Search for the cell housing the specified text and yield its [X, Y] center coordinate. 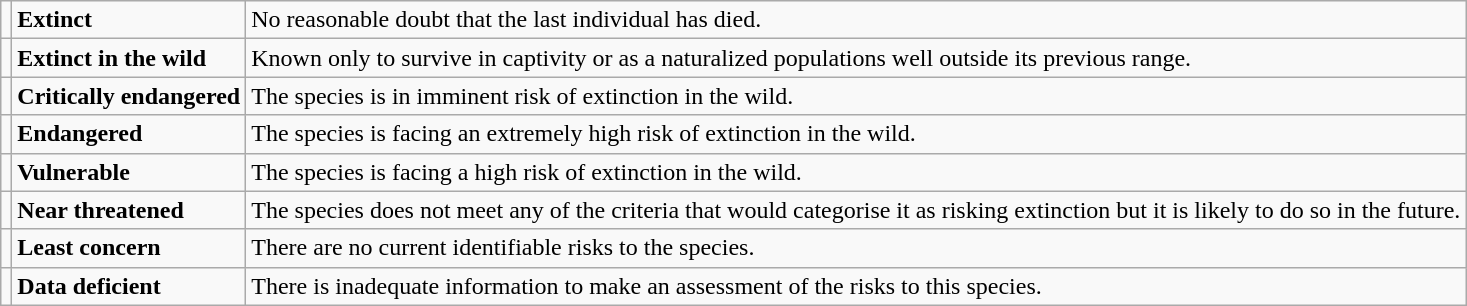
Data deficient [129, 286]
No reasonable doubt that the last individual has died. [856, 20]
The species is facing a high risk of extinction in the wild. [856, 172]
There are no current identifiable risks to the species. [856, 248]
There is inadequate information to make an assessment of the risks to this species. [856, 286]
Near threatened [129, 210]
Extinct in the wild [129, 58]
Extinct [129, 20]
Least concern [129, 248]
Vulnerable [129, 172]
Known only to survive in captivity or as a naturalized populations well outside its previous range. [856, 58]
Endangered [129, 134]
The species is in imminent risk of extinction in the wild. [856, 96]
The species does not meet any of the criteria that would categorise it as risking extinction but it is likely to do so in the future. [856, 210]
Critically endangered [129, 96]
The species is facing an extremely high risk of extinction in the wild. [856, 134]
